Detect which cell encompasses the target text, then output its (x, y) center coordinate. 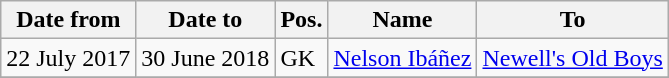
To (572, 20)
Name (402, 20)
Newell's Old Boys (572, 58)
Pos. (302, 20)
Date to (206, 20)
Nelson Ibáñez (402, 58)
Date from (68, 20)
22 July 2017 (68, 58)
GK (302, 58)
30 June 2018 (206, 58)
